Output the [X, Y] coordinate of the center of the cell containing the given text.  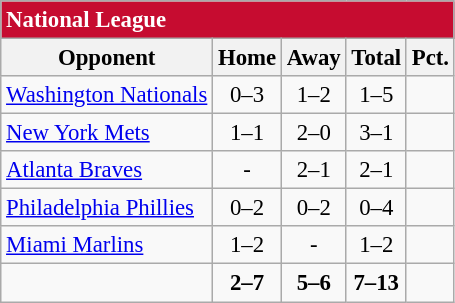
7–13 [376, 283]
0–3 [248, 95]
3–1 [376, 133]
Miami Marlins [107, 245]
National League [228, 20]
1–1 [248, 133]
Opponent [107, 58]
Away [314, 58]
Atlanta Braves [107, 170]
2–7 [248, 283]
Pct. [430, 58]
Total [376, 58]
Philadelphia Phillies [107, 208]
Washington Nationals [107, 95]
Home [248, 58]
5–6 [314, 283]
1–5 [376, 95]
New York Mets [107, 133]
0–4 [376, 208]
2–0 [314, 133]
